Capture the cell that displays the provided text and extract its (X, Y) central coordinate. 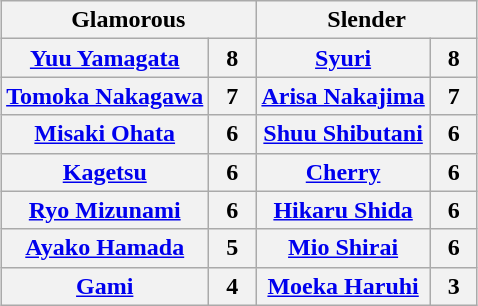
Tomoka Nakagawa (105, 96)
Syuri (343, 58)
Gami (105, 286)
Mio Shirai (343, 248)
Slender (366, 20)
Shuu Shibutani (343, 134)
3 (454, 286)
Cherry (343, 172)
Kagetsu (105, 172)
Misaki Ohata (105, 134)
5 (232, 248)
4 (232, 286)
Hikaru Shida (343, 210)
Moeka Haruhi (343, 286)
Yuu Yamagata (105, 58)
Glamorous (128, 20)
Ayako Hamada (105, 248)
Arisa Nakajima (343, 96)
Ryo Mizunami (105, 210)
